Determine the (X, Y) coordinate at the center of the cell enclosing the given text.  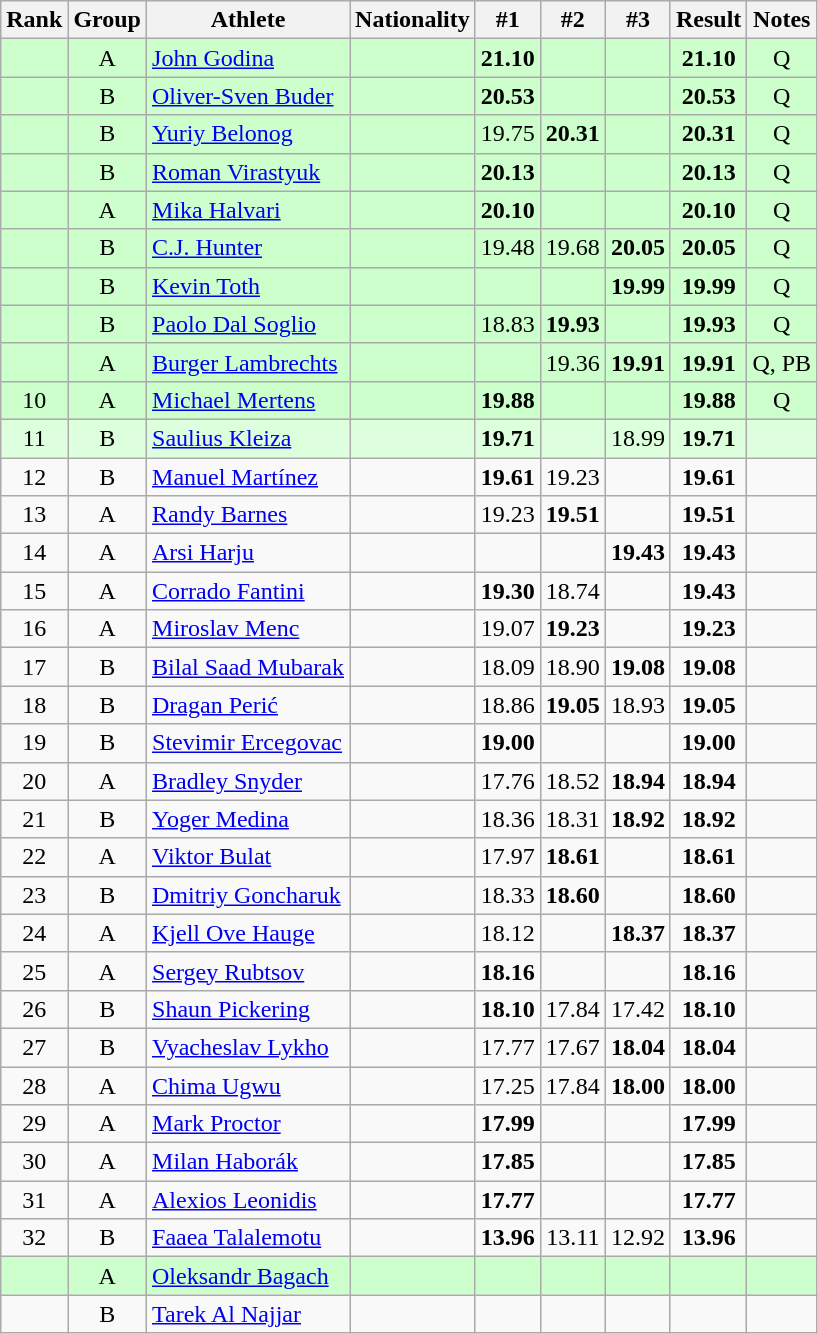
Dmitriy Goncharuk (248, 895)
30 (34, 1162)
19 (34, 743)
Oleksandr Bagach (248, 1276)
Rank (34, 20)
13.11 (572, 1238)
Oliver-Sven Buder (248, 96)
#2 (572, 20)
17.42 (638, 1009)
Saulius Kleiza (248, 438)
Result (708, 20)
Faaea Talalemotu (248, 1238)
18.86 (508, 705)
12 (34, 477)
#3 (638, 20)
19.68 (572, 248)
19.75 (508, 134)
28 (34, 1085)
21 (34, 819)
Stevimir Ercegovac (248, 743)
14 (34, 553)
Randy Barnes (248, 515)
C.J. Hunter (248, 248)
Manuel Martínez (248, 477)
18.90 (572, 667)
19.48 (508, 248)
18.31 (572, 819)
Bilal Saad Mubarak (248, 667)
27 (34, 1047)
19.07 (508, 629)
18.74 (572, 591)
18.99 (638, 438)
18 (34, 705)
Roman Virastyuk (248, 172)
Notes (782, 20)
20 (34, 781)
Mika Halvari (248, 210)
Alexios Leonidis (248, 1200)
32 (34, 1238)
Corrado Fantini (248, 591)
17.76 (508, 781)
18.09 (508, 667)
Viktor Bulat (248, 857)
Vyacheslav Lykho (248, 1047)
Athlete (248, 20)
Tarek Al Najjar (248, 1314)
Sergey Rubtsov (248, 971)
#1 (508, 20)
12.92 (638, 1238)
Dragan Perić (248, 705)
Yuriy Belonog (248, 134)
Kjell Ove Hauge (248, 933)
17.25 (508, 1085)
17.97 (508, 857)
15 (34, 591)
19.30 (508, 591)
24 (34, 933)
18.36 (508, 819)
Group (108, 20)
Paolo Dal Soglio (248, 324)
13 (34, 515)
Mark Proctor (248, 1124)
23 (34, 895)
Michael Mertens (248, 400)
Arsi Harju (248, 553)
Burger Lambrechts (248, 362)
16 (34, 629)
18.33 (508, 895)
25 (34, 971)
18.12 (508, 933)
18.83 (508, 324)
18.52 (572, 781)
Kevin Toth (248, 286)
Shaun Pickering (248, 1009)
11 (34, 438)
Chima Ugwu (248, 1085)
29 (34, 1124)
Q, PB (782, 362)
18.93 (638, 705)
31 (34, 1200)
17.67 (572, 1047)
Yoger Medina (248, 819)
17 (34, 667)
Milan Haborák (248, 1162)
Bradley Snyder (248, 781)
Nationality (413, 20)
22 (34, 857)
26 (34, 1009)
19.36 (572, 362)
John Godina (248, 58)
10 (34, 400)
Miroslav Menc (248, 629)
